Pinpoint the cell where the given text exists, returning its [x, y] midpoint coordinate. 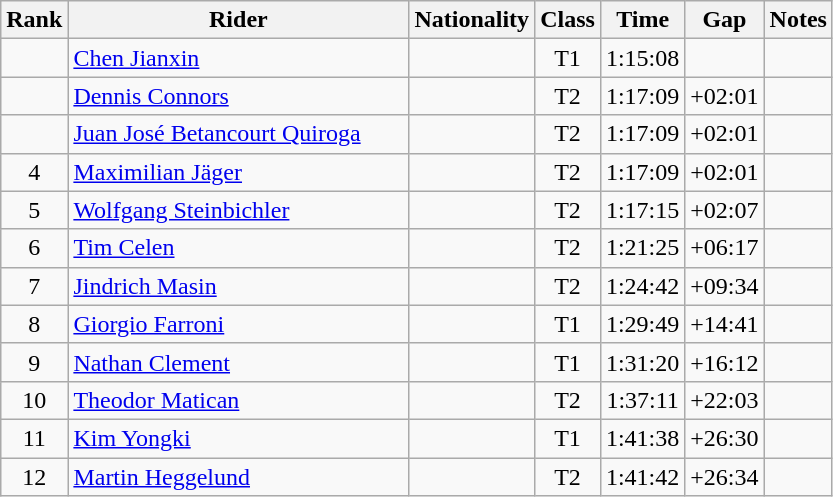
Jindrich Masin [238, 286]
Dennis Connors [238, 96]
1:37:11 [642, 400]
1:29:49 [642, 324]
+02:07 [724, 210]
Tim Celen [238, 248]
Chen Jianxin [238, 58]
Martin Heggelund [238, 477]
Theodor Matican [238, 400]
5 [34, 210]
+09:34 [724, 286]
Rank [34, 20]
+22:03 [724, 400]
1:21:25 [642, 248]
+14:41 [724, 324]
8 [34, 324]
6 [34, 248]
1:31:20 [642, 362]
1:17:15 [642, 210]
9 [34, 362]
1:15:08 [642, 58]
Rider [238, 20]
+26:30 [724, 438]
11 [34, 438]
+26:34 [724, 477]
Nationality [472, 20]
Giorgio Farroni [238, 324]
1:41:42 [642, 477]
Juan José Betancourt Quiroga [238, 134]
Maximilian Jäger [238, 172]
1:24:42 [642, 286]
+16:12 [724, 362]
Class [568, 20]
10 [34, 400]
Gap [724, 20]
Notes [798, 20]
1:41:38 [642, 438]
7 [34, 286]
Nathan Clement [238, 362]
Kim Yongki [238, 438]
4 [34, 172]
12 [34, 477]
Wolfgang Steinbichler [238, 210]
+06:17 [724, 248]
Time [642, 20]
